Search for the cell housing the specified text and yield its [X, Y] center coordinate. 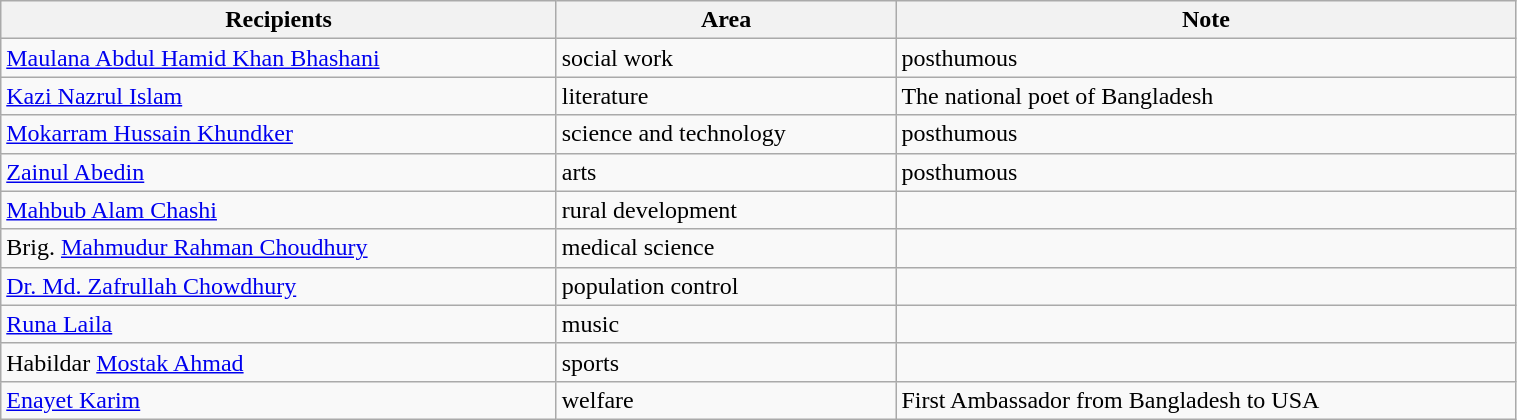
medical science [726, 248]
population control [726, 286]
Enayet Karim [278, 400]
welfare [726, 400]
Runa Laila [278, 324]
sports [726, 362]
Mahbub Alam Chashi [278, 210]
Kazi Nazrul Islam [278, 96]
arts [726, 172]
Maulana Abdul Hamid Khan Bhashani [278, 58]
rural development [726, 210]
Mokarram Hussain Khundker [278, 134]
Note [1206, 20]
music [726, 324]
Brig. Mahmudur Rahman Choudhury [278, 248]
science and technology [726, 134]
Habildar Mostak Ahmad [278, 362]
social work [726, 58]
First Ambassador from Bangladesh to USA [1206, 400]
Recipients [278, 20]
Area [726, 20]
Zainul Abedin [278, 172]
literature [726, 96]
Dr. Md. Zafrullah Chowdhury [278, 286]
The national poet of Bangladesh [1206, 96]
